From the cell containing the given text, extract its center point as (X, Y) coordinate. 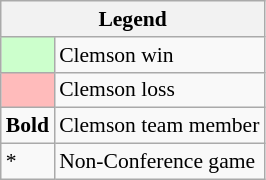
Legend (133, 19)
Clemson team member (159, 126)
Clemson loss (159, 90)
* (28, 162)
Bold (28, 126)
Non-Conference game (159, 162)
Clemson win (159, 55)
